Search for the cell housing the specified text and yield its (X, Y) center coordinate. 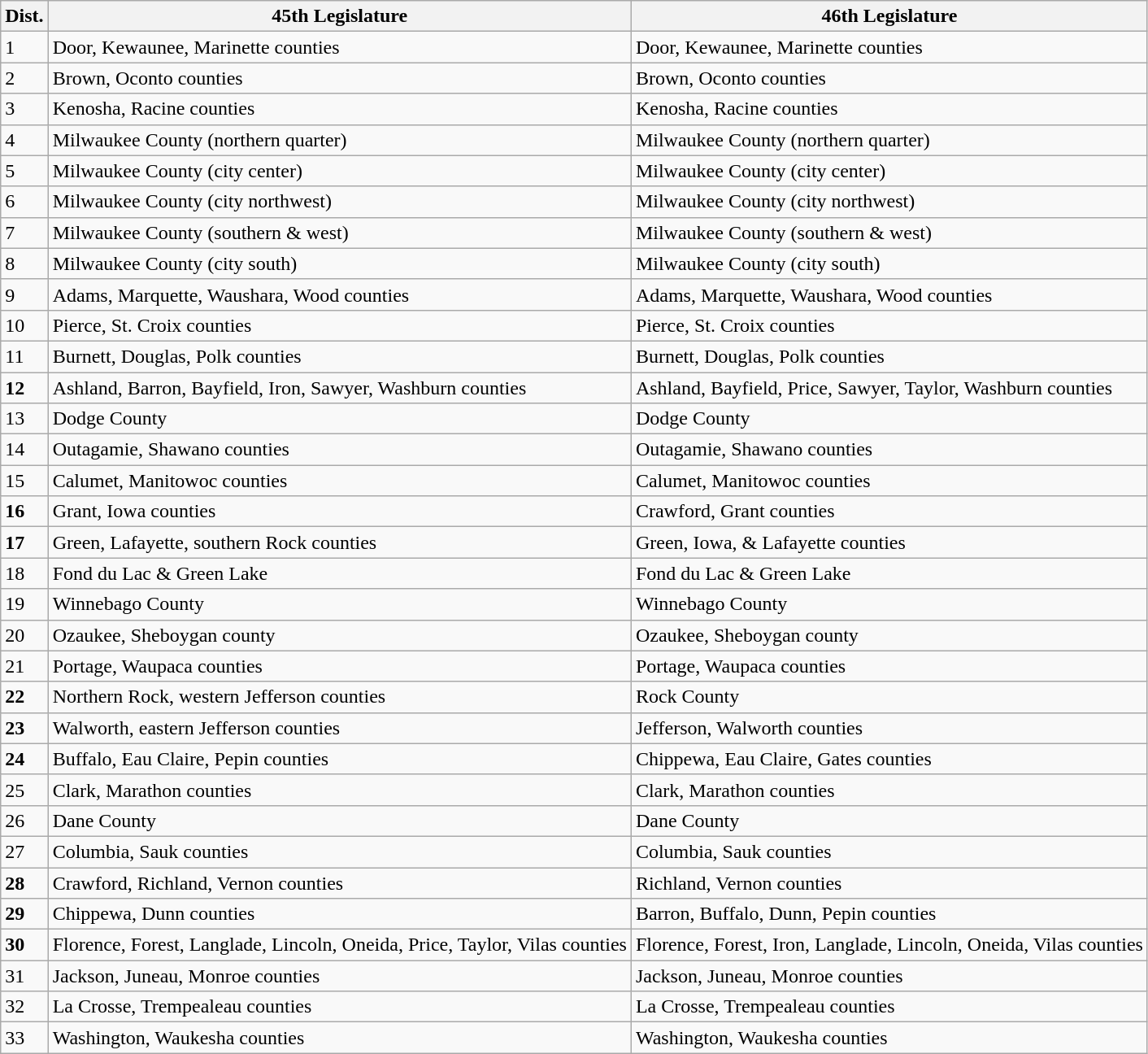
Grant, Iowa counties (340, 512)
Rock County (889, 697)
2 (24, 78)
Buffalo, Eau Claire, Pepin counties (340, 759)
18 (24, 573)
23 (24, 728)
4 (24, 140)
3 (24, 109)
Crawford, Richland, Vernon counties (340, 882)
Barron, Buffalo, Dunn, Pepin counties (889, 914)
Northern Rock, western Jefferson counties (340, 697)
Green, Lafayette, southern Rock counties (340, 542)
24 (24, 759)
31 (24, 976)
Crawford, Grant counties (889, 512)
32 (24, 1007)
Dist. (24, 16)
17 (24, 542)
Chippewa, Eau Claire, Gates counties (889, 759)
25 (24, 790)
Jefferson, Walworth counties (889, 728)
20 (24, 635)
46th Legislature (889, 16)
Chippewa, Dunn counties (340, 914)
5 (24, 171)
1 (24, 47)
6 (24, 202)
21 (24, 666)
9 (24, 294)
28 (24, 882)
Ashland, Bayfield, Price, Sawyer, Taylor, Washburn counties (889, 388)
27 (24, 851)
7 (24, 233)
16 (24, 512)
26 (24, 821)
15 (24, 481)
14 (24, 450)
Ashland, Barron, Bayfield, Iron, Sawyer, Washburn counties (340, 388)
45th Legislature (340, 16)
Green, Iowa, & Lafayette counties (889, 542)
30 (24, 945)
Richland, Vernon counties (889, 882)
11 (24, 356)
29 (24, 914)
33 (24, 1038)
12 (24, 388)
13 (24, 419)
Walworth, eastern Jefferson counties (340, 728)
Florence, Forest, Iron, Langlade, Lincoln, Oneida, Vilas counties (889, 945)
19 (24, 604)
22 (24, 697)
10 (24, 325)
8 (24, 263)
Florence, Forest, Langlade, Lincoln, Oneida, Price, Taylor, Vilas counties (340, 945)
